Pinpoint the cell where the given text exists, returning its [x, y] midpoint coordinate. 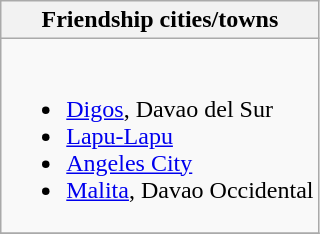
Friendship cities/towns [160, 20]
Digos, Davao del SurLapu-LapuAngeles CityMalita, Davao Occidental [160, 136]
